Output the (x, y) coordinate of the center of the cell containing the given text.  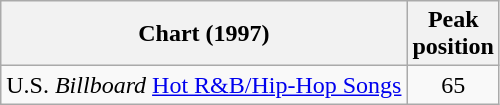
Chart (1997) (204, 34)
Peakposition (453, 34)
U.S. Billboard Hot R&B/Hip-Hop Songs (204, 85)
65 (453, 85)
